Return the [x, y] coordinate for the center point of the cell that contains the specified text.  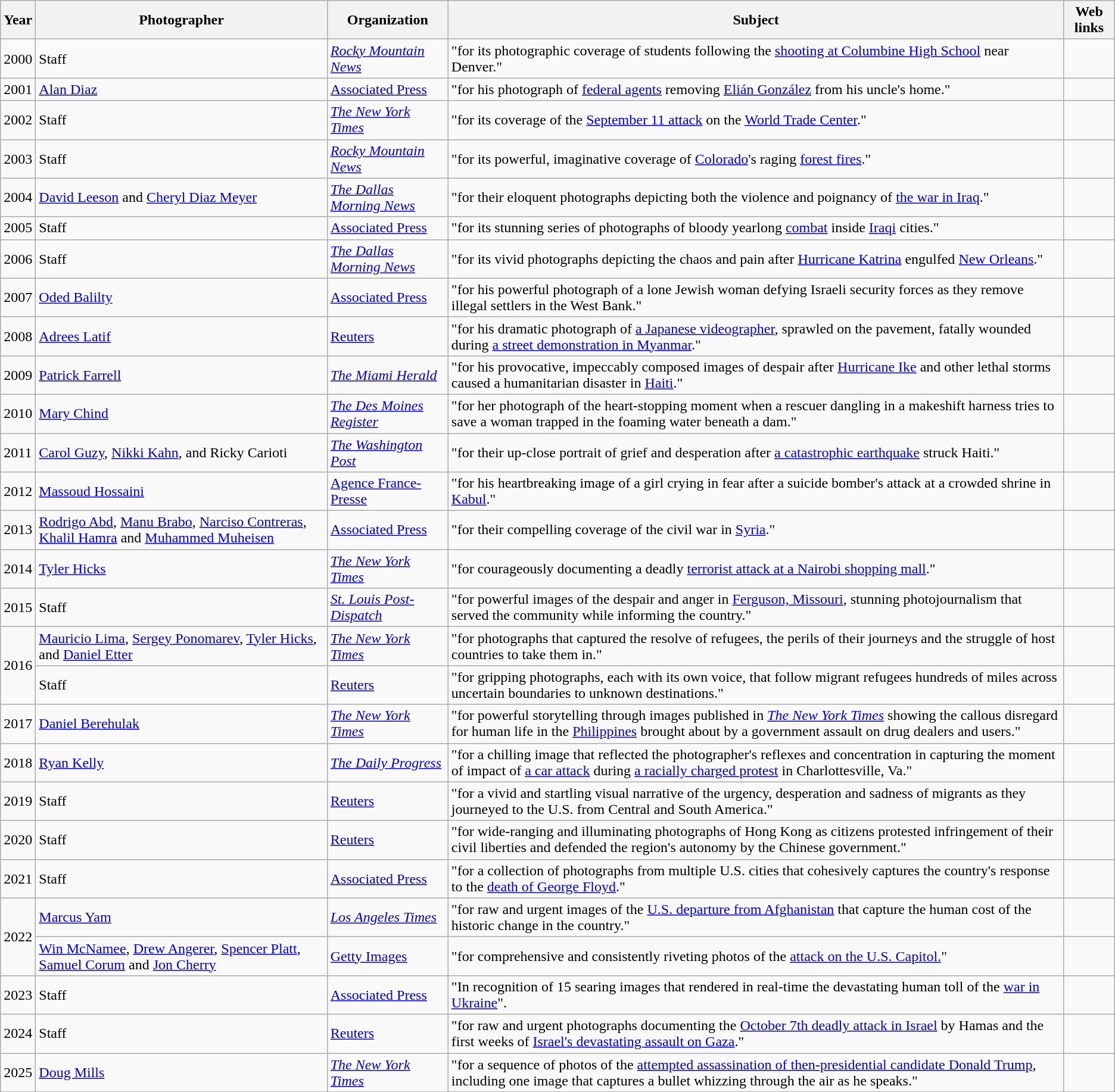
"for a collection of photographs from multiple U.S. cities that cohesively captures the country's response to the death of George Floyd." [755, 879]
Ryan Kelly [181, 762]
Year [18, 20]
2012 [18, 492]
"for his powerful photograph of a lone Jewish woman defying Israeli security forces as they remove illegal settlers in the West Bank." [755, 298]
2006 [18, 258]
Getty Images [387, 956]
"for its stunning series of photographs of bloody yearlong combat inside Iraqi cities." [755, 228]
Rodrigo Abd, Manu Brabo, Narciso Contreras, Khalil Hamra and Muhammed Muheisen [181, 530]
"for its photographic coverage of students following the shooting at Columbine High School near Denver." [755, 58]
2020 [18, 840]
The Washington Post [387, 453]
2015 [18, 607]
Adrees Latif [181, 336]
Carol Guzy, Nikki Kahn, and Ricky Carioti [181, 453]
2018 [18, 762]
"for its powerful, imaginative coverage of Colorado's raging forest fires." [755, 158]
2017 [18, 724]
The Miami Herald [387, 375]
2014 [18, 569]
"In recognition of 15 searing images that rendered in real-time the devastating human toll of the war in Ukraine". [755, 994]
"for his provocative, impeccably composed images of despair after Hurricane Ike and other lethal storms caused a humanitarian disaster in Haiti." [755, 375]
2019 [18, 801]
"for comprehensive and consistently riveting photos of the attack on the U.S. Capitol." [755, 956]
2004 [18, 198]
"for raw and urgent images of the U.S. departure from Afghanistan that capture the human cost of the historic change in the country." [755, 917]
2016 [18, 666]
"for his dramatic photograph of a Japanese videographer, sprawled on the pavement, fatally wounded during a street demonstration in Myanmar." [755, 336]
2008 [18, 336]
The Des Moines Register [387, 413]
2001 [18, 89]
"for their up-close portrait of grief and desperation after a catastrophic earthquake struck Haiti." [755, 453]
2023 [18, 994]
2003 [18, 158]
"for its vivid photographs depicting the chaos and pain after Hurricane Katrina engulfed New Orleans." [755, 258]
St. Louis Post-Dispatch [387, 607]
Win McNamee, Drew Angerer, Spencer Platt, Samuel Corum and Jon Cherry [181, 956]
2013 [18, 530]
Agence France-Presse [387, 492]
"for their eloquent photographs depicting both the violence and poignancy of the war in Iraq." [755, 198]
2002 [18, 120]
2010 [18, 413]
Organization [387, 20]
Alan Diaz [181, 89]
Photographer [181, 20]
David Leeson and Cheryl Diaz Meyer [181, 198]
"for its coverage of the September 11 attack on the World Trade Center." [755, 120]
"for their compelling coverage of the civil war in Syria." [755, 530]
"for his photograph of federal agents removing Elián González from his uncle's home." [755, 89]
Web links [1089, 20]
2009 [18, 375]
"for powerful images of the despair and anger in Ferguson, Missouri, stunning photojournalism that served the community while informing the country." [755, 607]
"for his heartbreaking image of a girl crying in fear after a suicide bomber's attack at a crowded shrine in Kabul." [755, 492]
"for courageously documenting a deadly terrorist attack at a Nairobi shopping mall." [755, 569]
"for photographs that captured the resolve of refugees, the perils of their journeys and the struggle of host countries to take them in." [755, 647]
Subject [755, 20]
2007 [18, 298]
Marcus Yam [181, 917]
2025 [18, 1072]
2021 [18, 879]
Tyler Hicks [181, 569]
2022 [18, 937]
Doug Mills [181, 1072]
2011 [18, 453]
Mauricio Lima, Sergey Ponomarev, Tyler Hicks, and Daniel Etter [181, 647]
The Daily Progress [387, 762]
Mary Chind [181, 413]
2005 [18, 228]
2024 [18, 1034]
2000 [18, 58]
Patrick Farrell [181, 375]
Oded Balilty [181, 298]
Massoud Hossaini [181, 492]
Daniel Berehulak [181, 724]
Los Angeles Times [387, 917]
